Extract the [x, y] coordinate from the center of the cell holding the provided text.  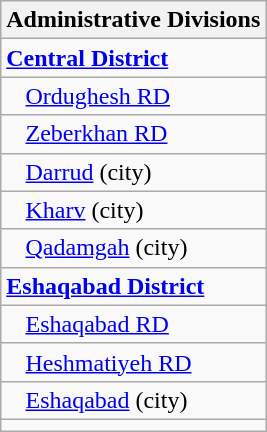
Darrud (city) [134, 172]
Administrative Divisions [134, 20]
Qadamgah (city) [134, 248]
Eshaqabad District [134, 286]
Eshaqabad (city) [134, 400]
Kharv (city) [134, 210]
Zeberkhan RD [134, 134]
Eshaqabad RD [134, 324]
Central District [134, 58]
Heshmatiyeh RD [134, 362]
Ordughesh RD [134, 96]
